Capture the cell that displays the provided text and extract its (X, Y) central coordinate. 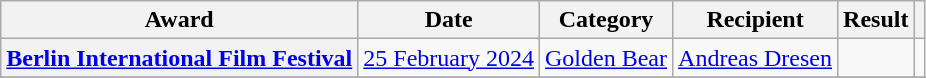
Recipient (756, 20)
Result (876, 20)
Award (180, 20)
Category (606, 20)
Andreas Dresen (756, 58)
25 February 2024 (449, 58)
Berlin International Film Festival (180, 58)
Date (449, 20)
Golden Bear (606, 58)
